Search for the cell housing the specified text and yield its [X, Y] center coordinate. 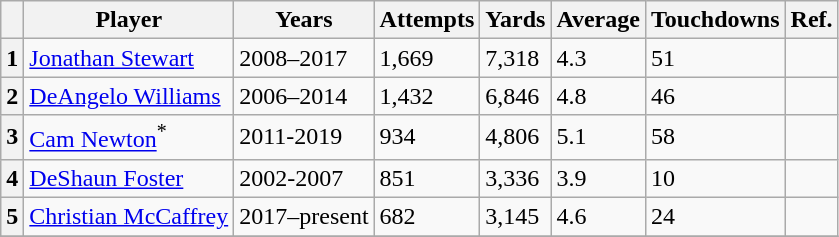
51 [715, 58]
58 [715, 138]
7,318 [516, 58]
3.9 [598, 178]
4,806 [516, 138]
Player [129, 20]
Christian McCaffrey [129, 217]
934 [427, 138]
Ref. [812, 20]
24 [715, 217]
2006–2014 [304, 96]
Jonathan Stewart [129, 58]
Cam Newton* [129, 138]
3 [12, 138]
Touchdowns [715, 20]
4.8 [598, 96]
DeShaun Foster [129, 178]
5.1 [598, 138]
DeAngelo Williams [129, 96]
2011-2019 [304, 138]
Average [598, 20]
4.3 [598, 58]
3,145 [516, 217]
46 [715, 96]
3,336 [516, 178]
1,669 [427, 58]
Yards [516, 20]
2008–2017 [304, 58]
5 [12, 217]
682 [427, 217]
2002-2007 [304, 178]
4 [12, 178]
851 [427, 178]
4.6 [598, 217]
1 [12, 58]
2 [12, 96]
2017–present [304, 217]
10 [715, 178]
6,846 [516, 96]
Years [304, 20]
1,432 [427, 96]
Attempts [427, 20]
